Output the (X, Y) coordinate of the center of the cell containing the given text.  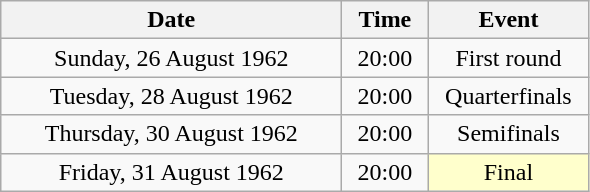
Final (508, 172)
Thursday, 30 August 1962 (172, 134)
Friday, 31 August 1962 (172, 172)
Time (385, 20)
First round (508, 58)
Date (172, 20)
Event (508, 20)
Sunday, 26 August 1962 (172, 58)
Tuesday, 28 August 1962 (172, 96)
Quarterfinals (508, 96)
Semifinals (508, 134)
